Find where the given text appears and provide that cell's center as [X, Y] coordinate. 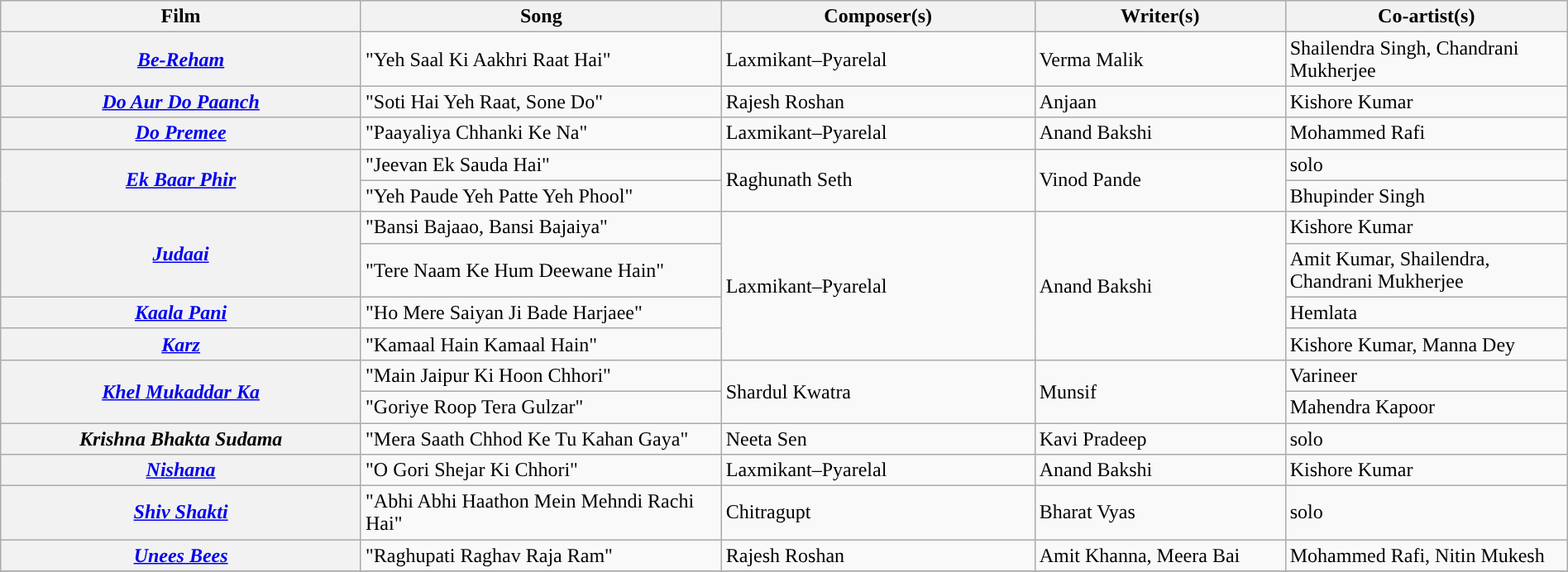
Composer(s) [878, 17]
"Bansi Bajaao, Bansi Bajaiya" [541, 227]
Neeta Sen [878, 439]
"Jeevan Ek Sauda Hai" [541, 164]
Ek Baar Phir [181, 180]
Raghunath Seth [878, 180]
Shiv Shakti [181, 512]
"Raghupati Raghav Raja Ram" [541, 555]
"Yeh Paude Yeh Patte Yeh Phool" [541, 196]
Kishore Kumar, Manna Dey [1426, 344]
Bhupinder Singh [1426, 196]
Khel Mukaddar Ka [181, 391]
Mohammed Rafi, Nitin Mukesh [1426, 555]
Shardul Kwatra [878, 391]
Karz [181, 344]
Co-artist(s) [1426, 17]
"Paayaliya Chhanki Ke Na" [541, 133]
Vinod Pande [1159, 180]
Judaai [181, 255]
Bharat Vyas [1159, 512]
"Tere Naam Ke Hum Deewane Hain" [541, 269]
Writer(s) [1159, 17]
Mohammed Rafi [1426, 133]
Kavi Pradeep [1159, 439]
"Soti Hai Yeh Raat, Sone Do" [541, 102]
Amit Kumar, Shailendra, Chandrani Mukherjee [1426, 269]
"Mera Saath Chhod Ke Tu Kahan Gaya" [541, 439]
Amit Khanna, Meera Bai [1159, 555]
Song [541, 17]
"Ho Mere Saiyan Ji Bade Harjaee" [541, 312]
Do Premee [181, 133]
"Yeh Saal Ki Aakhri Raat Hai" [541, 60]
Film [181, 17]
"Goriye Roop Tera Gulzar" [541, 407]
Do Aur Do Paanch [181, 102]
"O Gori Shejar Ki Chhori" [541, 470]
Kaala Pani [181, 312]
Krishna Bhakta Sudama [181, 439]
"Abhi Abhi Haathon Mein Mehndi Rachi Hai" [541, 512]
Varineer [1426, 375]
Nishana [181, 470]
Chitragupt [878, 512]
"Kamaal Hain Kamaal Hain" [541, 344]
Mahendra Kapoor [1426, 407]
Unees Bees [181, 555]
Shailendra Singh, Chandrani Mukherjee [1426, 60]
Munsif [1159, 391]
Be-Reham [181, 60]
Anjaan [1159, 102]
Hemlata [1426, 312]
Verma Malik [1159, 60]
"Main Jaipur Ki Hoon Chhori" [541, 375]
